Return the [x, y] coordinate for the center point of the cell that contains the specified text.  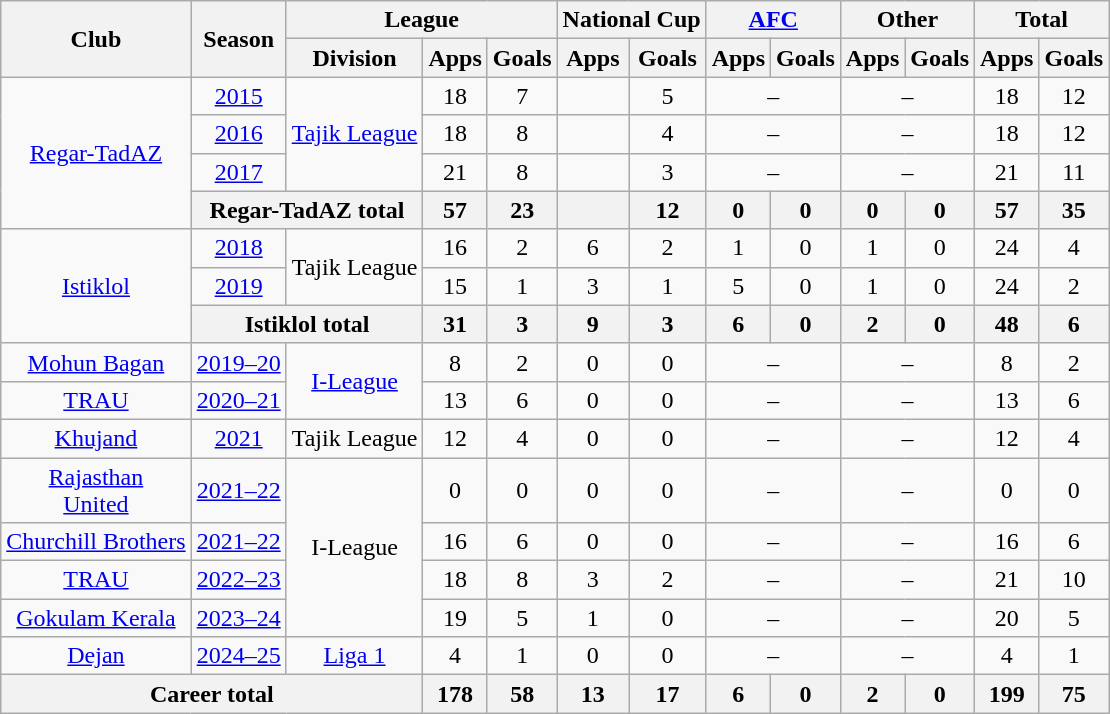
2015 [238, 96]
Club [96, 39]
7 [522, 96]
11 [1074, 172]
Mohun Bagan [96, 362]
2018 [238, 248]
2022–23 [238, 580]
Regar-TadAZ [96, 153]
2021 [238, 438]
20 [1007, 618]
Istiklol total [307, 324]
58 [522, 694]
League [422, 20]
AFC [773, 20]
15 [455, 286]
Other [907, 20]
2016 [238, 134]
2019 [238, 286]
Churchill Brothers [96, 542]
2023–24 [238, 618]
Liga 1 [354, 656]
Khujand [96, 438]
Dejan [96, 656]
National Cup [632, 20]
10 [1074, 580]
31 [455, 324]
19 [455, 618]
2024–25 [238, 656]
Career total [212, 694]
75 [1074, 694]
2017 [238, 172]
Gokulam Kerala [96, 618]
199 [1007, 694]
Rajasthan United [96, 490]
23 [522, 210]
178 [455, 694]
48 [1007, 324]
2020–21 [238, 400]
Regar-TadAZ total [307, 210]
Division [354, 58]
Season [238, 39]
9 [593, 324]
Istiklol [96, 286]
35 [1074, 210]
2019–20 [238, 362]
Total [1042, 20]
17 [668, 694]
